Return (X, Y) of the center of cell containing provided text 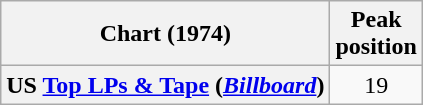
Peakposition (376, 34)
Chart (1974) (166, 34)
19 (376, 85)
US Top LPs & Tape (Billboard) (166, 85)
